Output the (x, y) coordinate of the center of the cell containing the given text.  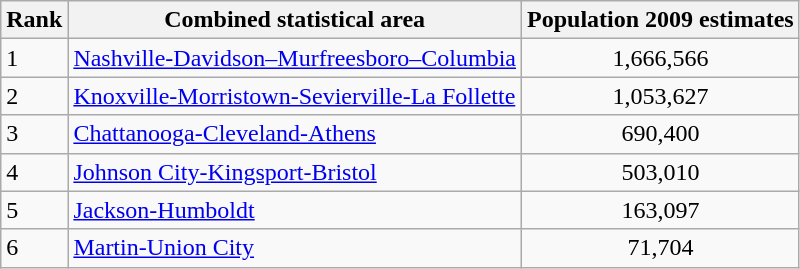
Combined statistical area (295, 20)
6 (34, 248)
4 (34, 172)
163,097 (661, 210)
Population 2009 estimates (661, 20)
Chattanooga-Cleveland-Athens (295, 134)
1 (34, 58)
1,053,627 (661, 96)
690,400 (661, 134)
Johnson City-Kingsport-Bristol (295, 172)
Martin-Union City (295, 248)
Nashville-Davidson–Murfreesboro–Columbia (295, 58)
5 (34, 210)
Knoxville-Morristown-Sevierville-La Follette (295, 96)
2 (34, 96)
Jackson-Humboldt (295, 210)
3 (34, 134)
Rank (34, 20)
503,010 (661, 172)
1,666,566 (661, 58)
71,704 (661, 248)
